Extract the (x, y) coordinate from the center of the cell holding the provided text.  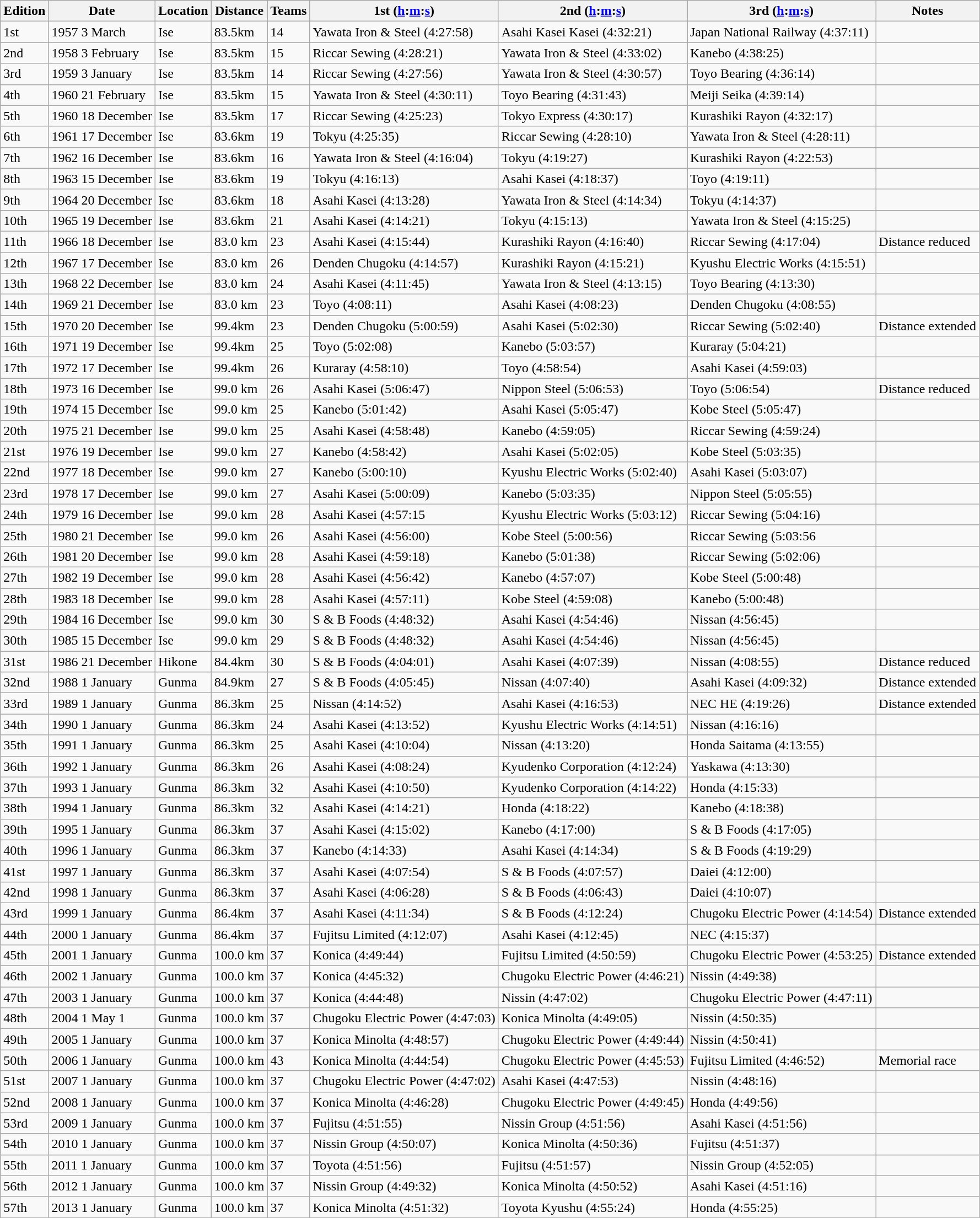
Asahi Kasei (4:51:56) (781, 1123)
Kuraray (4:58:10) (404, 368)
S & B Foods (4:12:24) (593, 913)
Location (184, 11)
Tokyu (4:14:37) (781, 200)
30th (24, 641)
Kobe Steel (5:03:35) (781, 452)
1980 21 December (102, 535)
Yawata Iron & Steel (4:28:11) (781, 137)
1966 18 December (102, 242)
39th (24, 829)
1985 15 December (102, 641)
1974 15 December (102, 410)
2011 1 January (102, 1165)
22nd (24, 473)
Asahi Kasei (4:14:34) (593, 850)
Toyo (5:02:08) (404, 347)
14th (24, 305)
2004 1 May 1 (102, 1018)
Riccar Sewing (4:27:56) (404, 74)
Kobe Steel (5:05:47) (781, 410)
3rd (24, 74)
Denden Chugoku (4:14:57) (404, 263)
1959 3 January (102, 74)
Nippon Steel (5:06:53) (593, 389)
Teams (289, 11)
Kanebo (5:00:10) (404, 473)
2006 1 January (102, 1060)
2012 1 January (102, 1186)
Nissin Group (4:51:56) (593, 1123)
15th (24, 326)
Yawata Iron & Steel (4:14:34) (593, 200)
Chugoku Electric Power (4:49:44) (593, 1039)
Nissan (4:16:16) (781, 725)
1969 21 December (102, 305)
Asahi Kasei (4:59:03) (781, 368)
27th (24, 577)
Asahi Kasei (4:06:28) (404, 892)
Denden Chugoku (5:00:59) (404, 326)
Toyo (4:19:11) (781, 179)
Asahi Kasei (4:15:44) (404, 242)
1995 1 January (102, 829)
Asahi Kasei (4:13:52) (404, 725)
2009 1 January (102, 1123)
Yawata Iron & Steel (4:33:02) (593, 53)
1970 20 December (102, 326)
Kyushu Electric Works (4:14:51) (593, 725)
41st (24, 871)
Japan National Railway (4:37:11) (781, 32)
2001 1 January (102, 956)
Denden Chugoku (4:08:55) (781, 305)
Chugoku Electric Power (4:49:45) (593, 1102)
1957 3 March (102, 32)
33rd (24, 704)
18th (24, 389)
8th (24, 179)
Asahi Kasei (5:00:09) (404, 493)
5th (24, 116)
11th (24, 242)
S & B Foods (4:05:45) (404, 683)
Konica (4:44:48) (404, 997)
Fujitsu (4:51:55) (404, 1123)
Chugoku Electric Power (4:14:54) (781, 913)
Chugoku Electric Power (4:47:02) (404, 1081)
Asahi Kasei (4:11:34) (404, 913)
Asahi Kasei (4:47:53) (593, 1081)
Yaskawa (4:13:30) (781, 766)
Yawata Iron & Steel (4:30:57) (593, 74)
1968 22 December (102, 284)
84.4km (239, 662)
1960 21 February (102, 95)
1977 18 December (102, 473)
Kobe Steel (5:00:56) (593, 535)
32nd (24, 683)
Konica Minolta (4:48:57) (404, 1039)
Asahi Kasei (4:08:23) (593, 305)
1990 1 January (102, 725)
2013 1 January (102, 1207)
Chugoku Electric Power (4:46:21) (593, 976)
23rd (24, 493)
NEC HE (4:19:26) (781, 704)
10th (24, 221)
Nissan (4:08:55) (781, 662)
Chugoku Electric Power (4:45:53) (593, 1060)
1994 1 January (102, 808)
1958 3 February (102, 53)
Tokyu (4:16:13) (404, 179)
Kanebo (5:01:38) (593, 556)
1962 16 December (102, 158)
Kuraray (5:04:21) (781, 347)
1992 1 January (102, 766)
S & B Foods (4:17:05) (781, 829)
Toyo Bearing (4:13:30) (781, 284)
84.9km (239, 683)
Honda (4:49:56) (781, 1102)
Toyota Kyushu (4:55:24) (593, 1207)
Riccar Sewing (5:02:06) (781, 556)
1961 17 December (102, 137)
1978 17 December (102, 493)
Toyo (5:06:54) (781, 389)
Nissin Group (4:52:05) (781, 1165)
Kurashiki Rayon (4:15:21) (593, 263)
20th (24, 431)
Nissan (4:13:20) (593, 745)
Riccar Sewing (4:28:21) (404, 53)
29 (289, 641)
36th (24, 766)
Nissin Group (4:50:07) (404, 1144)
Tokyu (4:15:13) (593, 221)
Kyudenko Corporation (4:12:24) (593, 766)
25th (24, 535)
Kanebo (5:03:57) (593, 347)
1997 1 January (102, 871)
Daiei (4:10:07) (781, 892)
Kobe Steel (5:00:48) (781, 577)
Kanebo (5:01:42) (404, 410)
Konica Minolta (4:51:32) (404, 1207)
Konica Minolta (4:50:52) (593, 1186)
1975 21 December (102, 431)
Kanebo (4:14:33) (404, 850)
55th (24, 1165)
19th (24, 410)
17 (289, 116)
Nissin Group (4:49:32) (404, 1186)
16th (24, 347)
2002 1 January (102, 976)
Konica Minolta (4:44:54) (404, 1060)
Fujitsu Limited (4:50:59) (593, 956)
Kurashiki Rayon (4:22:53) (781, 158)
45th (24, 956)
Riccar Sewing (5:04:16) (781, 514)
1986 21 December (102, 662)
2nd (24, 53)
28th (24, 598)
1971 19 December (102, 347)
Asahi Kasei (4:10:04) (404, 745)
47th (24, 997)
Toyo (4:58:54) (593, 368)
Kanebo (4:59:05) (593, 431)
Asahi Kasei (4:18:37) (593, 179)
1963 15 December (102, 179)
Riccar Sewing (4:25:23) (404, 116)
Fujitsu (4:51:57) (593, 1165)
Tokyu (4:25:35) (404, 137)
Fujitsu Limited (4:12:07) (404, 935)
Riccar Sewing (5:02:40) (781, 326)
13th (24, 284)
1st (24, 32)
Edition (24, 11)
1996 1 January (102, 850)
Asahi Kasei (5:02:05) (593, 452)
Hikone (184, 662)
49th (24, 1039)
40th (24, 850)
Asahi Kasei (4:12:45) (593, 935)
1991 1 January (102, 745)
21 (289, 221)
56th (24, 1186)
Yawata Iron & Steel (4:16:04) (404, 158)
16 (289, 158)
Honda Saitama (4:13:55) (781, 745)
Toyota (4:51:56) (404, 1165)
1982 19 December (102, 577)
Asahi Kasei (4:11:45) (404, 284)
35th (24, 745)
2007 1 January (102, 1081)
Riccar Sewing (5:03:56 (781, 535)
Kurashiki Rayon (4:16:40) (593, 242)
Toyo Bearing (4:36:14) (781, 74)
Kanebo (4:58:42) (404, 452)
Asahi Kasei (4:07:39) (593, 662)
Chugoku Electric Power (4:47:03) (404, 1018)
Nissin (4:49:38) (781, 976)
Asahi Kasei (4:10:50) (404, 787)
37th (24, 787)
2008 1 January (102, 1102)
1976 19 December (102, 452)
12th (24, 263)
38th (24, 808)
26th (24, 556)
Asahi Kasei (4:07:54) (404, 871)
42nd (24, 892)
3rd (h:m:s) (781, 11)
1981 20 December (102, 556)
Toyo (4:08:11) (404, 305)
2010 1 January (102, 1144)
Date (102, 11)
Riccar Sewing (4:17:04) (781, 242)
Asahi Kasei (4:08:24) (404, 766)
9th (24, 200)
Toyo Bearing (4:31:43) (593, 95)
44th (24, 935)
Asahi Kasei (4:57:15 (404, 514)
Asahi Kasei (4:57:11) (404, 598)
43rd (24, 913)
Asahi Kasei (5:05:47) (593, 410)
Asahi Kasei (4:58:48) (404, 431)
Asahi Kasei (4:13:28) (404, 200)
Fujitsu Limited (4:46:52) (781, 1060)
1972 17 December (102, 368)
Distance (239, 11)
Asahi Kasei (5:06:47) (404, 389)
Kanebo (4:18:38) (781, 808)
Chugoku Electric Power (4:47:11) (781, 997)
1993 1 January (102, 787)
46th (24, 976)
17th (24, 368)
1964 20 December (102, 200)
2nd (h:m:s) (593, 11)
Kanebo (4:57:07) (593, 577)
43 (289, 1060)
S & B Foods (4:06:43) (593, 892)
Asahi Kasei (4:59:18) (404, 556)
Nissin (4:47:02) (593, 997)
Kyudenko Corporation (4:14:22) (593, 787)
Asahi Kasei (4:56:42) (404, 577)
Nissan (4:14:52) (404, 704)
Kobe Steel (4:59:08) (593, 598)
48th (24, 1018)
S & B Foods (4:04:01) (404, 662)
Konica (4:49:44) (404, 956)
31st (24, 662)
Asahi Kasei (4:16:53) (593, 704)
Chugoku Electric Power (4:53:25) (781, 956)
Yawata Iron & Steel (4:27:58) (404, 32)
Honda (4:55:25) (781, 1207)
57th (24, 1207)
1984 16 December (102, 620)
Konica Minolta (4:46:28) (404, 1102)
1973 16 December (102, 389)
2003 1 January (102, 997)
Yawata Iron & Steel (4:30:11) (404, 95)
1999 1 January (102, 913)
Asahi Kasei (4:51:16) (781, 1186)
54th (24, 1144)
Honda (4:18:22) (593, 808)
Nissin (4:50:41) (781, 1039)
52nd (24, 1102)
2005 1 January (102, 1039)
24th (24, 514)
2000 1 January (102, 935)
1979 16 December (102, 514)
Honda (4:15:33) (781, 787)
Kanebo (4:38:25) (781, 53)
Tokyo Express (4:30:17) (593, 116)
Nissin (4:50:35) (781, 1018)
Memorial race (928, 1060)
Asahi Kasei (4:15:02) (404, 829)
1967 17 December (102, 263)
51st (24, 1081)
S & B Foods (4:07:57) (593, 871)
Asahi Kasei (4:56:00) (404, 535)
Daiei (4:12:00) (781, 871)
NEC (4:15:37) (781, 935)
Kanebo (5:03:35) (593, 493)
Kanebo (4:17:00) (593, 829)
Konica Minolta (4:49:05) (593, 1018)
Asahi Kasei (5:03:07) (781, 473)
6th (24, 137)
Yawata Iron & Steel (4:15:25) (781, 221)
Kyushu Electric Works (5:02:40) (593, 473)
1989 1 January (102, 704)
21st (24, 452)
Nissin (4:48:16) (781, 1081)
Asahi Kasei Kasei (4:32:21) (593, 32)
Yawata Iron & Steel (4:13:15) (593, 284)
1998 1 January (102, 892)
Meiji Seika (4:39:14) (781, 95)
1st (h:m:s) (404, 11)
1960 18 December (102, 116)
Konica Minolta (4:50:36) (593, 1144)
Konica (4:45:32) (404, 976)
Kurashiki Rayon (4:32:17) (781, 116)
Nissan (4:07:40) (593, 683)
Notes (928, 11)
Kanebo (5:00:48) (781, 598)
Asahi Kasei (4:09:32) (781, 683)
7th (24, 158)
Fujitsu (4:51:37) (781, 1144)
Riccar Sewing (4:28:10) (593, 137)
Nippon Steel (5:05:55) (781, 493)
Tokyu (4:19:27) (593, 158)
50th (24, 1060)
Riccar Sewing (4:59:24) (781, 431)
18 (289, 200)
34th (24, 725)
Kyushu Electric Works (5:03:12) (593, 514)
Asahi Kasei (5:02:30) (593, 326)
29th (24, 620)
1988 1 January (102, 683)
1965 19 December (102, 221)
4th (24, 95)
Kyushu Electric Works (4:15:51) (781, 263)
1983 18 December (102, 598)
53rd (24, 1123)
S & B Foods (4:19:29) (781, 850)
